Identify which cell holds the provided text, then report its [x, y] central coordinate. 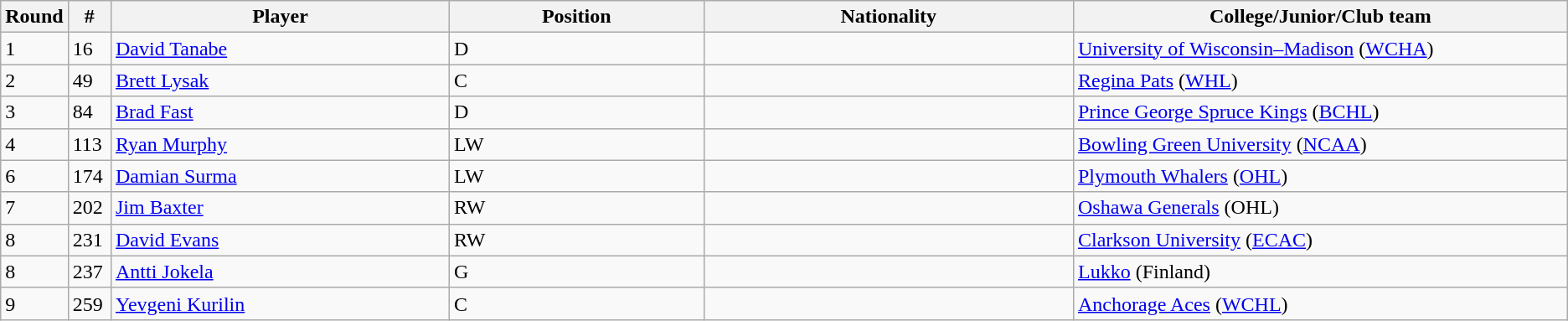
7 [34, 208]
Damian Surma [280, 176]
1 [34, 49]
Prince George Spruce Kings (BCHL) [1320, 112]
Nationality [888, 17]
David Tanabe [280, 49]
237 [89, 272]
16 [89, 49]
113 [89, 144]
Bowling Green University (NCAA) [1320, 144]
Brad Fast [280, 112]
Ryan Murphy [280, 144]
Brett Lysak [280, 80]
84 [89, 112]
259 [89, 303]
Jim Baxter [280, 208]
Anchorage Aces (WCHL) [1320, 303]
Oshawa Generals (OHL) [1320, 208]
University of Wisconsin–Madison (WCHA) [1320, 49]
174 [89, 176]
Player [280, 17]
9 [34, 303]
2 [34, 80]
4 [34, 144]
# [89, 17]
Position [576, 17]
202 [89, 208]
David Evans [280, 240]
231 [89, 240]
6 [34, 176]
Lukko (Finland) [1320, 272]
Plymouth Whalers (OHL) [1320, 176]
Clarkson University (ECAC) [1320, 240]
49 [89, 80]
3 [34, 112]
Regina Pats (WHL) [1320, 80]
Antti Jokela [280, 272]
College/Junior/Club team [1320, 17]
G [576, 272]
Yevgeni Kurilin [280, 303]
Round [34, 17]
